Capture the cell that displays the provided text and extract its [x, y] central coordinate. 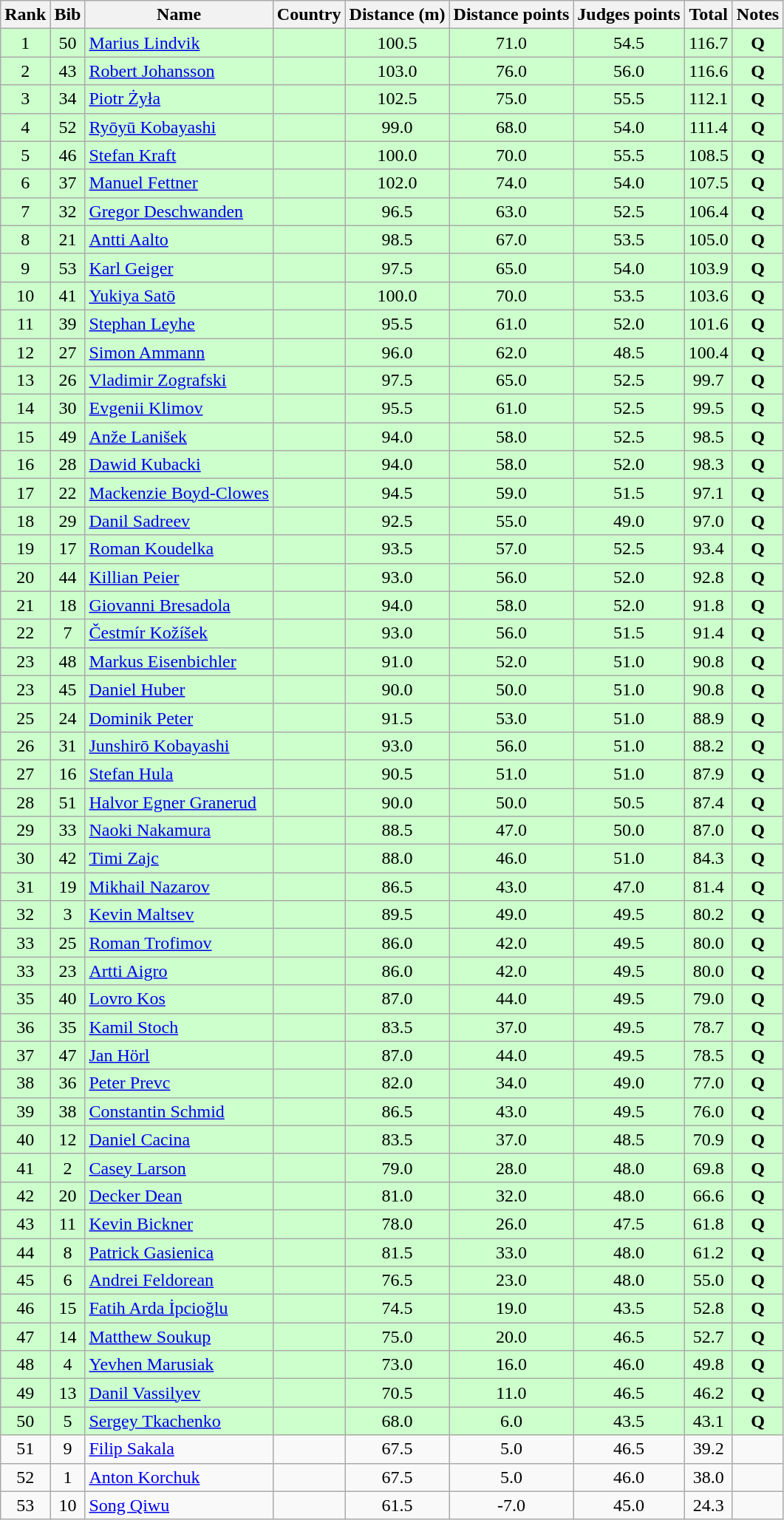
Filip Sakala [179, 1449]
Mikhail Nazarov [179, 887]
Notes [757, 15]
100.4 [708, 352]
Kevin Maltsev [179, 915]
Yukiya Satō [179, 296]
Vladimir Zografski [179, 381]
89.5 [398, 915]
Fatih Arda İpcioğlu [179, 1309]
Lovro Kos [179, 999]
Evgenii Klimov [179, 409]
Sergey Tkachenko [179, 1421]
96.0 [398, 352]
38.0 [708, 1477]
70.9 [708, 1139]
74.5 [398, 1309]
105.0 [708, 239]
Danil Sadreev [179, 521]
Markus Eisenbichler [179, 661]
66.6 [708, 1196]
20.0 [511, 1337]
Anže Lanišek [179, 437]
Stephan Leyhe [179, 324]
46.2 [708, 1393]
Simon Ammann [179, 352]
80.2 [708, 915]
Mackenzie Boyd-Clowes [179, 493]
116.7 [708, 43]
88.2 [708, 746]
96.5 [398, 211]
Judges points [629, 15]
91.5 [398, 718]
Marius Lindvik [179, 43]
Junshirō Kobayashi [179, 746]
81.4 [708, 887]
Bib [68, 15]
61.8 [708, 1224]
Stefan Hula [179, 774]
54.5 [629, 43]
88.5 [398, 831]
Halvor Egner Granerud [179, 802]
103.0 [398, 71]
103.6 [708, 296]
Distance points [511, 15]
Song Qiwu [179, 1505]
81.5 [398, 1253]
59.0 [511, 493]
39.2 [708, 1449]
Constantin Schmid [179, 1111]
47.5 [629, 1224]
102.0 [398, 183]
Stefan Kraft [179, 155]
97.1 [708, 493]
99.0 [398, 127]
61.2 [708, 1253]
Karl Geiger [179, 267]
112.1 [708, 99]
Jan Hörl [179, 1055]
57.0 [511, 549]
Country [309, 15]
Anton Korchuk [179, 1477]
Antti Aalto [179, 239]
62.0 [511, 352]
Gregor Deschwanden [179, 211]
Rank [25, 15]
34.0 [511, 1083]
94.5 [398, 493]
Yevhen Marusiak [179, 1365]
Killian Peier [179, 577]
-7.0 [511, 1505]
Matthew Soukup [179, 1337]
45.0 [629, 1505]
69.8 [708, 1168]
102.5 [398, 99]
Čestmír Kožíšek [179, 633]
33.0 [511, 1253]
Giovanni Bresadola [179, 605]
78.5 [708, 1055]
70.5 [398, 1393]
Distance (m) [398, 15]
Kamil Stoch [179, 1027]
6.0 [511, 1421]
91.4 [708, 633]
11.0 [511, 1393]
Peter Prevc [179, 1083]
Casey Larson [179, 1168]
23.0 [511, 1281]
Daniel Cacina [179, 1139]
28.0 [511, 1168]
Timi Zajc [179, 859]
24.3 [708, 1505]
26.0 [511, 1224]
Andrei Feldorean [179, 1281]
88.9 [708, 718]
111.4 [708, 127]
116.6 [708, 71]
Dawid Kubacki [179, 465]
73.0 [398, 1365]
82.0 [398, 1083]
101.6 [708, 324]
78.0 [398, 1224]
Patrick Gasienica [179, 1253]
103.9 [708, 267]
90.5 [398, 774]
107.5 [708, 183]
52.7 [708, 1337]
Manuel Fettner [179, 183]
Robert Johansson [179, 71]
Ryōyū Kobayashi [179, 127]
87.9 [708, 774]
74.0 [511, 183]
87.4 [708, 802]
77.0 [708, 1083]
93.5 [398, 549]
97.0 [708, 521]
63.0 [511, 211]
43.1 [708, 1421]
53.0 [511, 718]
61.5 [398, 1505]
67.0 [511, 239]
71.0 [511, 43]
100.5 [398, 43]
Danil Vassilyev [179, 1393]
93.4 [708, 549]
24 [68, 718]
34 [68, 99]
91.8 [708, 605]
Daniel Huber [179, 689]
52.8 [708, 1309]
108.5 [708, 155]
Piotr Żyła [179, 99]
88.0 [398, 859]
98.3 [708, 465]
Name [179, 15]
81.0 [398, 1196]
32.0 [511, 1196]
16.0 [511, 1365]
84.3 [708, 859]
Total [708, 15]
Artti Aigro [179, 971]
91.0 [398, 661]
Decker Dean [179, 1196]
106.4 [708, 211]
92.8 [708, 577]
50.5 [629, 802]
Dominik Peter [179, 718]
Roman Koudelka [179, 549]
76.5 [398, 1281]
99.5 [708, 409]
19.0 [511, 1309]
Naoki Nakamura [179, 831]
92.5 [398, 521]
99.7 [708, 381]
49.8 [708, 1365]
78.7 [708, 1027]
Kevin Bickner [179, 1224]
Roman Trofimov [179, 943]
